Extract the (x, y) coordinate from the center of the cell holding the provided text.  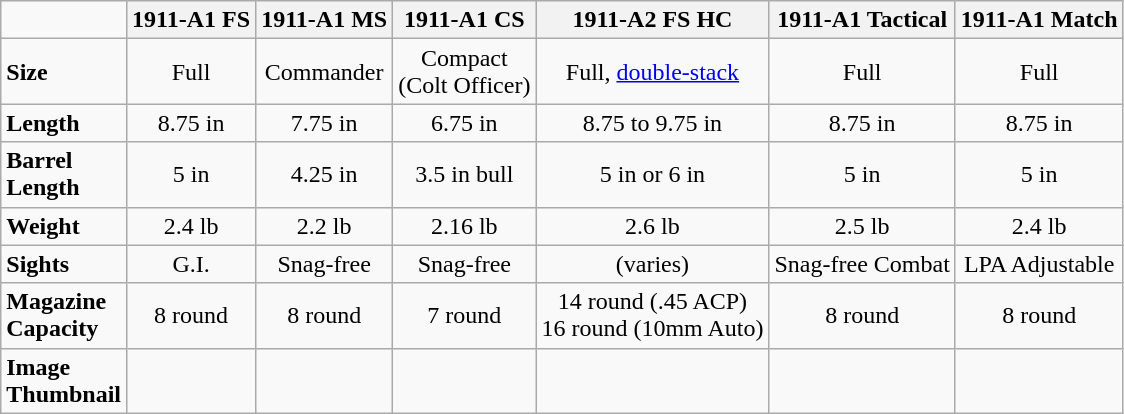
BarrelLength (64, 174)
Compact(Colt Officer) (464, 72)
2.6 lb (652, 226)
(varies) (652, 264)
LPA Adjustable (1039, 264)
Sights (64, 264)
1911-A1 Tactical (862, 20)
14 round (.45 ACP)16 round (10mm Auto) (652, 316)
Length (64, 123)
7.75 in (324, 123)
1911-A1 Match (1039, 20)
2.16 lb (464, 226)
Snag-free Combat (862, 264)
5 in or 6 in (652, 174)
2.5 lb (862, 226)
1911-A2 FS HC (652, 20)
6.75 in (464, 123)
8.75 to 9.75 in (652, 123)
Image Thumbnail (64, 380)
1911-A1 CS (464, 20)
MagazineCapacity (64, 316)
1911-A1 FS (192, 20)
7 round (464, 316)
G.I. (192, 264)
2.2 lb (324, 226)
3.5 in bull (464, 174)
Commander (324, 72)
Full, double-stack (652, 72)
Weight (64, 226)
1911-A1 MS (324, 20)
4.25 in (324, 174)
Size (64, 72)
